Capture the cell that displays the provided text and extract its [X, Y] central coordinate. 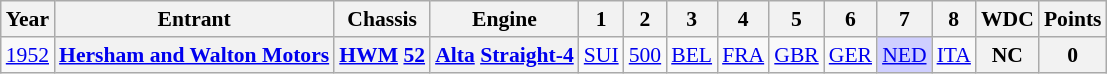
GER [850, 55]
ITA [954, 55]
WDC [1008, 19]
HWM 52 [382, 55]
Year [28, 19]
FRA [743, 55]
GBR [796, 55]
4 [743, 19]
Points [1073, 19]
3 [692, 19]
Engine [504, 19]
500 [646, 55]
Hersham and Walton Motors [194, 55]
5 [796, 19]
Entrant [194, 19]
1952 [28, 55]
BEL [692, 55]
Alta Straight-4 [504, 55]
6 [850, 19]
1 [602, 19]
7 [904, 19]
Chassis [382, 19]
SUI [602, 55]
NC [1008, 55]
0 [1073, 55]
8 [954, 19]
NED [904, 55]
2 [646, 19]
